Identify which cell holds the provided text, then report its [X, Y] central coordinate. 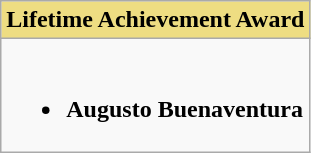
Lifetime Achievement Award [156, 20]
Augusto Buenaventura [156, 96]
